From the cell containing the given text, extract its center point as (X, Y) coordinate. 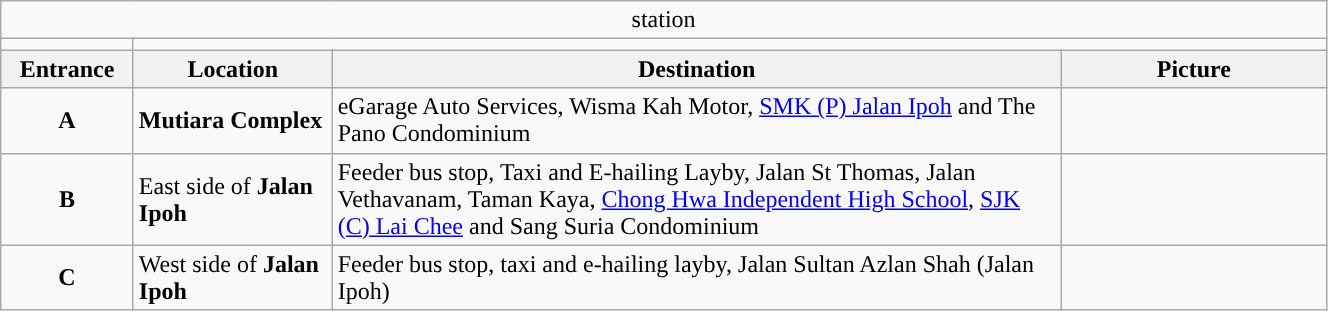
eGarage Auto Services, Wisma Kah Motor, SMK (P) Jalan Ipoh and The Pano Condominium (696, 120)
station (664, 20)
East side of Jalan Ipoh (232, 199)
A (68, 120)
Picture (1194, 69)
Location (232, 69)
West side of Jalan Ipoh (232, 278)
B (68, 199)
Destination (696, 69)
Feeder bus stop, taxi and e-hailing layby, Jalan Sultan Azlan Shah (Jalan Ipoh) (696, 278)
Mutiara Complex (232, 120)
Entrance (68, 69)
C (68, 278)
